For the text-containing cell, return its midpoint in [x, y] coordinate format. 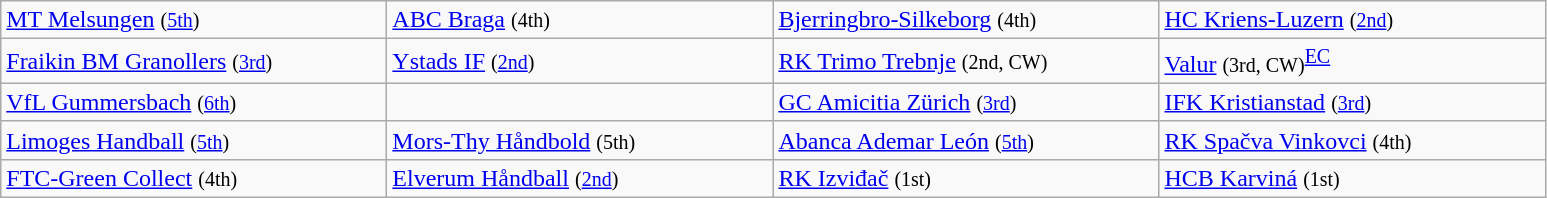
Fraikin BM Granollers (3rd) [194, 62]
GC Amicitia Zürich (3rd) [966, 102]
IFK Kristianstad (3rd) [1352, 102]
HC Kriens-Luzern (2nd) [1352, 20]
VfL Gummersbach (6th) [194, 102]
Valur (3rd, CW)EC [1352, 62]
RK Trimo Trebnje (2nd, CW) [966, 62]
Ystads IF (2nd) [580, 62]
Elverum Håndball (2nd) [580, 178]
Limoges Handball (5th) [194, 140]
FTC-Green Collect (4th) [194, 178]
ABC Braga (4th) [580, 20]
Abanca Ademar León (5th) [966, 140]
RK Spačva Vinkovci (4th) [1352, 140]
MT Melsungen (5th) [194, 20]
RK Izviđač (1st) [966, 178]
Mors-Thy Håndbold (5th) [580, 140]
Bjerringbro-Silkeborg (4th) [966, 20]
HCB Karviná (1st) [1352, 178]
